Search for the cell housing the specified text and yield its [x, y] center coordinate. 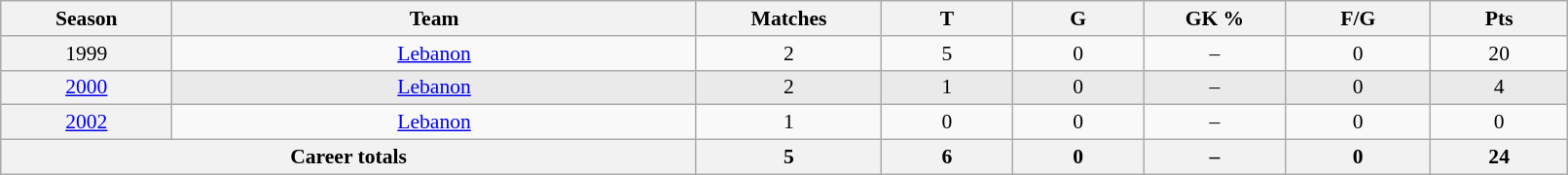
Season [87, 18]
GK % [1215, 18]
24 [1499, 157]
6 [948, 157]
Pts [1499, 18]
G [1078, 18]
F/G [1358, 18]
20 [1499, 53]
Team [434, 18]
2002 [87, 122]
T [948, 18]
Career totals [348, 157]
4 [1499, 87]
2000 [87, 87]
Matches [788, 18]
1999 [87, 53]
